Extract the [x, y] coordinate from the center of the cell holding the provided text.  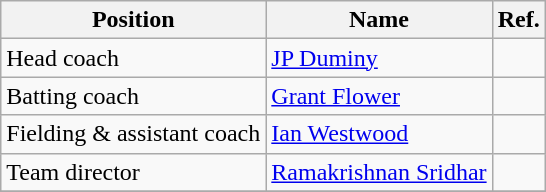
Position [134, 20]
Name [379, 20]
Grant Flower [379, 96]
Head coach [134, 58]
Ref. [518, 20]
Ramakrishnan Sridhar [379, 172]
Team director [134, 172]
Fielding & assistant coach [134, 134]
Ian Westwood [379, 134]
Batting coach [134, 96]
JP Duminy [379, 58]
